For the text-containing cell, return its midpoint in [x, y] coordinate format. 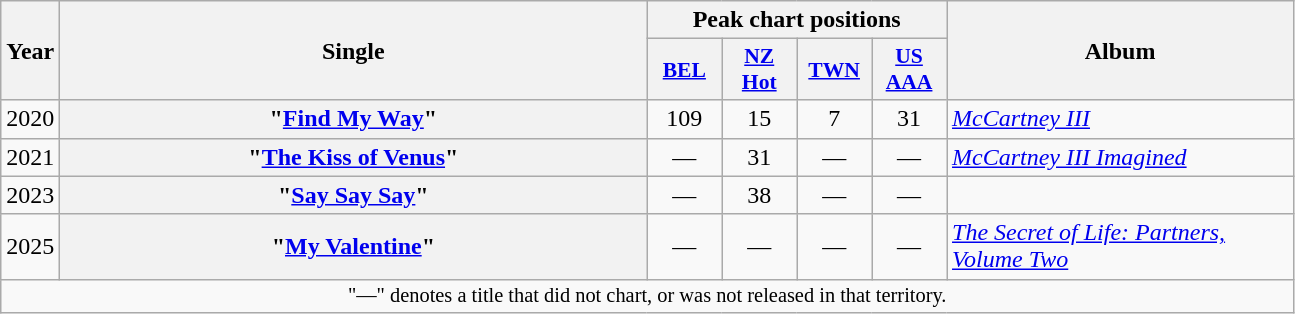
"The Kiss of Venus" [354, 157]
BEL [684, 70]
7 [834, 119]
"My Valentine" [354, 246]
38 [760, 195]
2023 [30, 195]
Single [354, 50]
"—" denotes a title that did not chart, or was not released in that territory. [648, 296]
NZHot [760, 70]
McCartney III [1120, 119]
"Say Say Say" [354, 195]
2025 [30, 246]
Album [1120, 50]
2021 [30, 157]
15 [760, 119]
The Secret of Life: Partners, Volume Two [1120, 246]
US AAA [910, 70]
Peak chart positions [797, 20]
2020 [30, 119]
McCartney III Imagined [1120, 157]
109 [684, 119]
Year [30, 50]
TWN [834, 70]
"Find My Way" [354, 119]
